Return [x, y] of the center of cell containing provided text 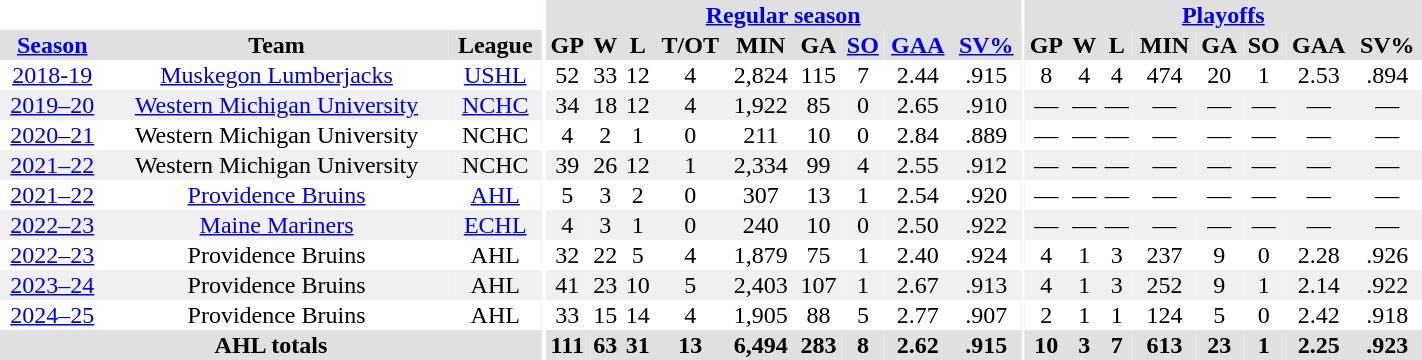
2.53 [1319, 75]
32 [567, 255]
.912 [986, 165]
240 [761, 225]
107 [818, 285]
34 [567, 105]
2018-19 [52, 75]
474 [1164, 75]
2,334 [761, 165]
2.55 [918, 165]
115 [818, 75]
.894 [1388, 75]
22 [605, 255]
26 [605, 165]
2.84 [918, 135]
307 [761, 195]
.923 [1388, 345]
75 [818, 255]
6,494 [761, 345]
88 [818, 315]
18 [605, 105]
2.42 [1319, 315]
2,824 [761, 75]
2.25 [1319, 345]
211 [761, 135]
T/OT [690, 45]
20 [1220, 75]
99 [818, 165]
USHL [496, 75]
52 [567, 75]
1,905 [761, 315]
.926 [1388, 255]
31 [638, 345]
237 [1164, 255]
15 [605, 315]
2020–21 [52, 135]
.889 [986, 135]
Muskegon Lumberjacks [277, 75]
.913 [986, 285]
.910 [986, 105]
.924 [986, 255]
63 [605, 345]
League [496, 45]
Season [52, 45]
2.28 [1319, 255]
14 [638, 315]
1,922 [761, 105]
2.77 [918, 315]
2.54 [918, 195]
Team [277, 45]
2.62 [918, 345]
85 [818, 105]
252 [1164, 285]
613 [1164, 345]
124 [1164, 315]
2024–25 [52, 315]
283 [818, 345]
ECHL [496, 225]
.907 [986, 315]
AHL totals [271, 345]
41 [567, 285]
.918 [1388, 315]
111 [567, 345]
2.50 [918, 225]
2.44 [918, 75]
2.65 [918, 105]
2.40 [918, 255]
Playoffs [1223, 15]
2023–24 [52, 285]
2,403 [761, 285]
2019–20 [52, 105]
1,879 [761, 255]
39 [567, 165]
2.14 [1319, 285]
Maine Mariners [277, 225]
2.67 [918, 285]
Regular season [782, 15]
.920 [986, 195]
